Return [X, Y] of the center of cell containing provided text 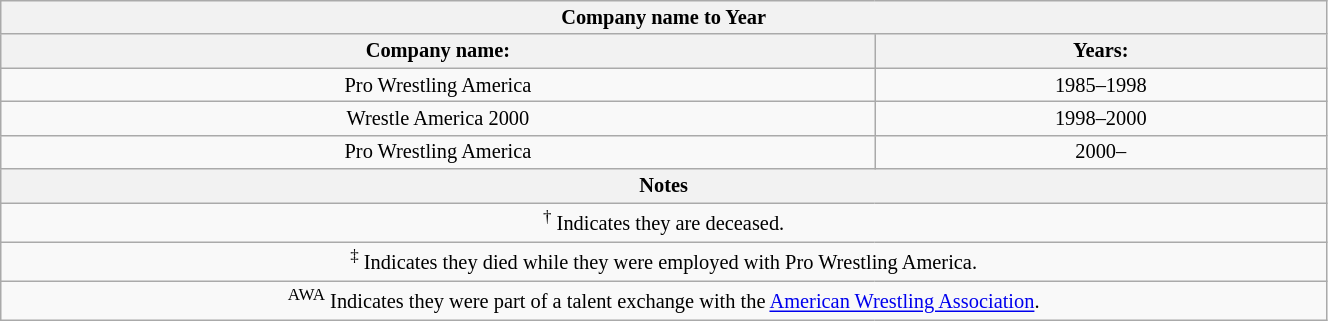
AWA Indicates they were part of a talent exchange with the American Wrestling Association. [664, 300]
2000– [1100, 152]
1998–2000 [1100, 118]
‡ Indicates they died while they were employed with Pro Wrestling America. [664, 260]
Notes [664, 186]
Years: [1100, 51]
† Indicates they are deceased. [664, 222]
Company name: [438, 51]
Wrestle America 2000 [438, 118]
Company name to Year [664, 17]
1985–1998 [1100, 85]
